Detect which cell encompasses the target text, then output its (X, Y) center coordinate. 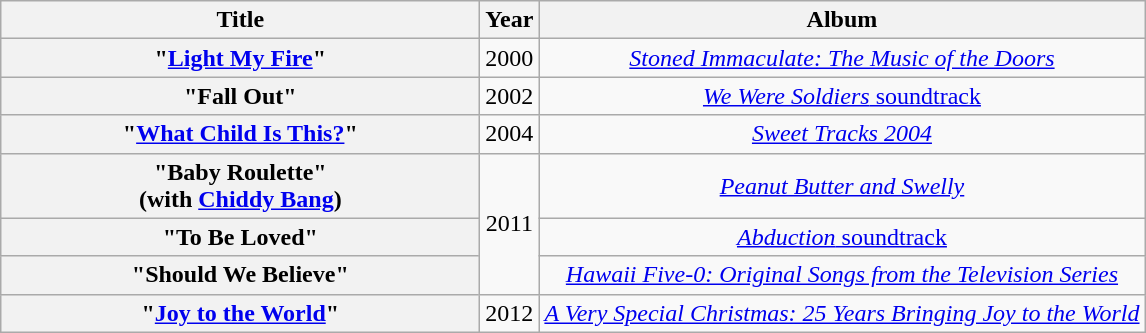
Album (842, 20)
2000 (510, 58)
"To Be Loved" (240, 237)
2012 (510, 313)
Title (240, 20)
"Joy to the World" (240, 313)
Hawaii Five-0: Original Songs from the Television Series (842, 275)
Peanut Butter and Swelly (842, 186)
"Baby Roulette"(with Chiddy Bang) (240, 186)
2011 (510, 224)
We Were Soldiers soundtrack (842, 96)
Abduction soundtrack (842, 237)
A Very Special Christmas: 25 Years Bringing Joy to the World (842, 313)
Year (510, 20)
2004 (510, 134)
"Light My Fire" (240, 58)
"What Child Is This?" (240, 134)
2002 (510, 96)
Sweet Tracks 2004 (842, 134)
"Should We Believe" (240, 275)
Stoned Immaculate: The Music of the Doors (842, 58)
"Fall Out" (240, 96)
